Identify which cell holds the provided text, then report its [x, y] central coordinate. 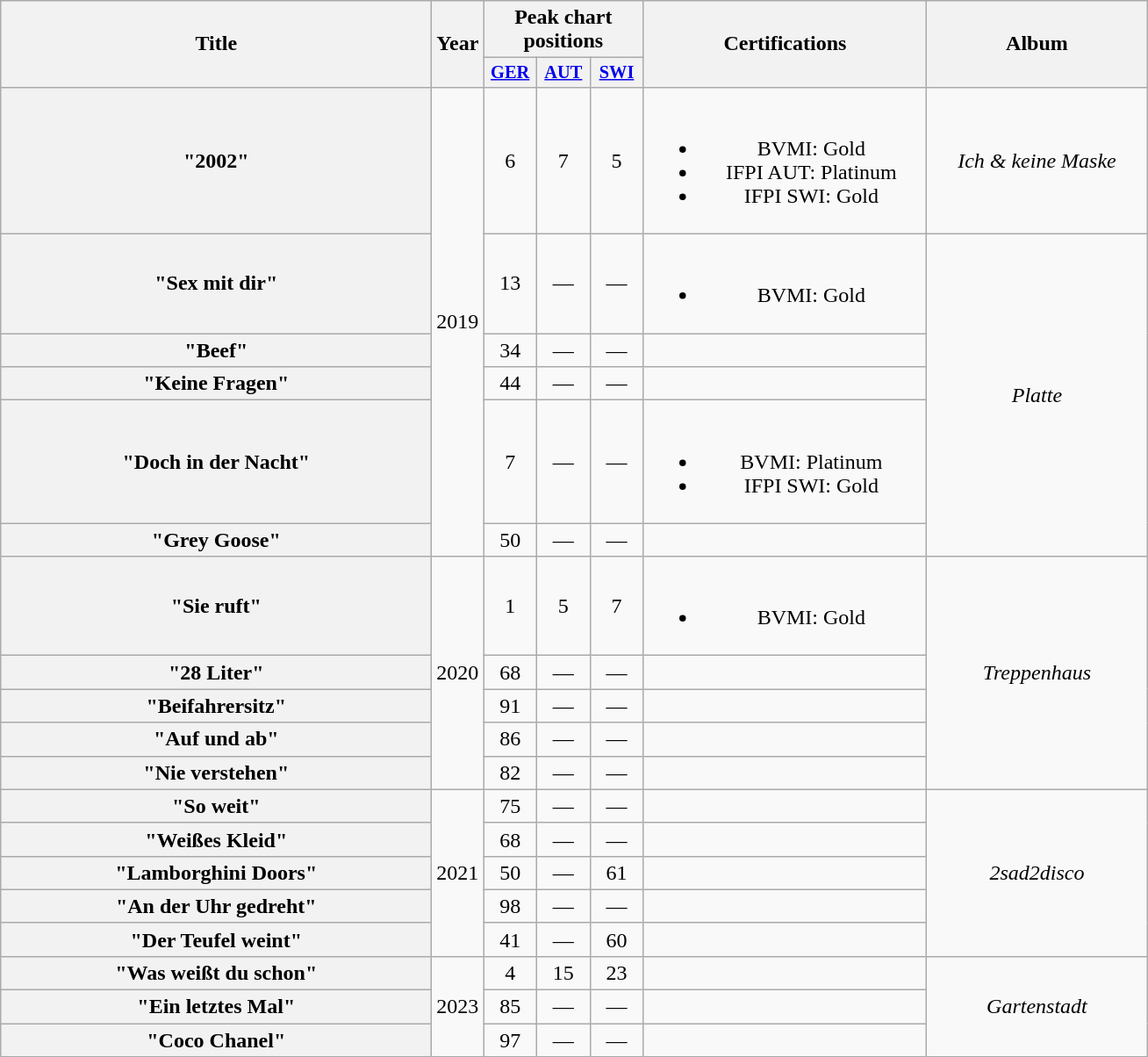
"Auf und ab" [216, 739]
"Sie ruft" [216, 606]
Certifications [785, 44]
34 [511, 350]
Gartenstadt [1037, 1006]
"28 Liter" [216, 672]
98 [511, 906]
91 [511, 706]
13 [511, 284]
GER [511, 73]
2020 [458, 672]
2021 [458, 873]
61 [616, 873]
"Beef" [216, 350]
Title [216, 44]
Platte [1037, 395]
"Doch in der Nacht" [216, 462]
BVMI: PlatinumIFPI SWI: Gold [785, 462]
85 [511, 1007]
2019 [458, 321]
"Sex mit dir" [216, 284]
"Weißes Kleid" [216, 839]
97 [511, 1040]
75 [511, 806]
Ich & keine Maske [1037, 160]
"Beifahrersitz" [216, 706]
"Was weißt du schon" [216, 973]
6 [511, 160]
"So weit" [216, 806]
Year [458, 44]
Peak chart positions [563, 30]
"Keine Fragen" [216, 384]
"Nie verstehen" [216, 773]
"Grey Goose" [216, 540]
"An der Uhr gedreht" [216, 906]
23 [616, 973]
"2002" [216, 160]
82 [511, 773]
41 [511, 939]
44 [511, 384]
"Ein letztes Mal" [216, 1007]
SWI [616, 73]
86 [511, 739]
2023 [458, 1006]
60 [616, 939]
2sad2disco [1037, 873]
Album [1037, 44]
1 [511, 606]
"Coco Chanel" [216, 1040]
4 [511, 973]
15 [563, 973]
BVMI: GoldIFPI AUT: PlatinumIFPI SWI: Gold [785, 160]
Treppenhaus [1037, 672]
"Lamborghini Doors" [216, 873]
"Der Teufel weint" [216, 939]
AUT [563, 73]
